Find where the given text appears and provide that cell's center as (x, y) coordinate. 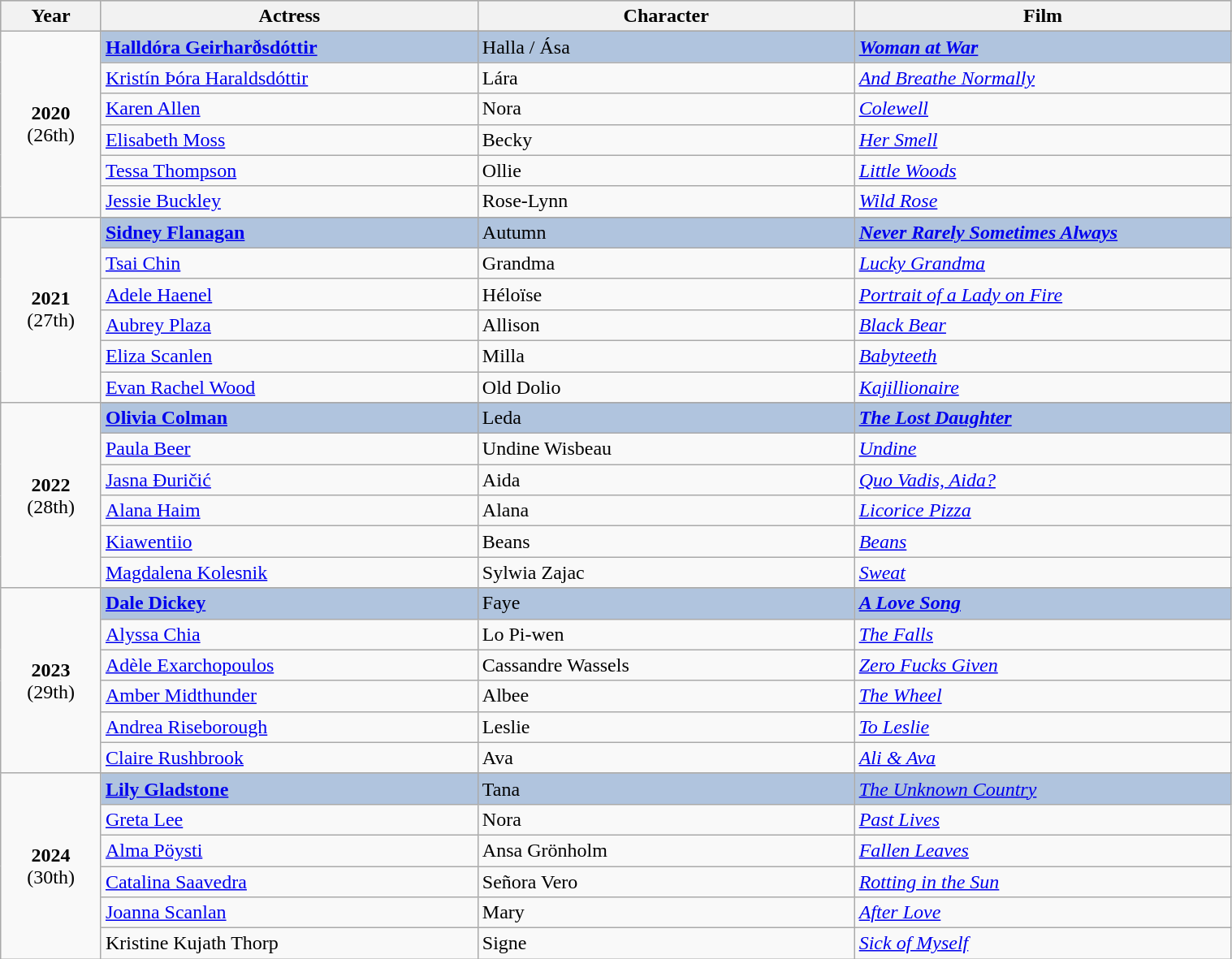
Film (1043, 16)
And Breathe Normally (1043, 78)
Leda (666, 418)
Dale Dickey (289, 603)
Kristín Þóra Haraldsdóttir (289, 78)
Evan Rachel Wood (289, 387)
Aida (666, 480)
Little Woods (1043, 171)
Colewell (1043, 109)
Woman at War (1043, 47)
Kiawentiio (289, 542)
Autumn (666, 232)
Albee (666, 696)
Tana (666, 788)
Catalina Saavedra (289, 881)
Magdalena Kolesnik (289, 572)
Sick of Myself (1043, 944)
Ali & Ava (1043, 758)
Andrea Riseborough (289, 727)
The Lost Daughter (1043, 418)
Her Smell (1043, 140)
Year (51, 16)
Elisabeth Moss (289, 140)
Alma Pöysti (289, 850)
Amber Midthunder (289, 696)
Sweat (1043, 572)
Rotting in the Sun (1043, 881)
Quo Vadis, Aida? (1043, 480)
Mary (666, 913)
Tsai Chin (289, 263)
Tessa Thompson (289, 171)
Alana Haim (289, 511)
Claire Rushbrook (289, 758)
To Leslie (1043, 727)
Rose-Lynn (666, 201)
Olivia Colman (289, 418)
Ollie (666, 171)
Halldóra Geirharðsdóttir (289, 47)
Jasna Đuričić (289, 480)
Never Rarely Sometimes Always (1043, 232)
Adèle Exarchopoulos (289, 665)
Sylwia Zajac (666, 572)
Halla / Ása (666, 47)
The Falls (1043, 634)
Character (666, 16)
Eliza Scanlen (289, 356)
2024(30th) (51, 866)
Undine Wisbeau (666, 449)
Lucky Grandma (1043, 263)
Joanna Scanlan (289, 913)
Lo Pi-wen (666, 634)
Becky (666, 140)
Lily Gladstone (289, 788)
Alana (666, 511)
Ava (666, 758)
Señora Vero (666, 881)
Kajillionaire (1043, 387)
2022(28th) (51, 495)
Kristine Kujath Thorp (289, 944)
Wild Rose (1043, 201)
Black Bear (1043, 325)
The Wheel (1043, 696)
Ansa Grönholm (666, 850)
2023(29th) (51, 680)
The Unknown Country (1043, 788)
Old Dolio (666, 387)
Héloïse (666, 294)
Cassandre Wassels (666, 665)
Portrait of a Lady on Fire (1043, 294)
Licorice Pizza (1043, 511)
Babyteeth (1043, 356)
After Love (1043, 913)
2021(27th) (51, 309)
Allison (666, 325)
Jessie Buckley (289, 201)
Signe (666, 944)
Zero Fucks Given (1043, 665)
Adele Haenel (289, 294)
Undine (1043, 449)
2020(26th) (51, 124)
Karen Allen (289, 109)
A Love Song (1043, 603)
Aubrey Plaza (289, 325)
Faye (666, 603)
Paula Beer (289, 449)
Lára (666, 78)
Greta Lee (289, 819)
Fallen Leaves (1043, 850)
Sidney Flanagan (289, 232)
Past Lives (1043, 819)
Actress (289, 16)
Leslie (666, 727)
Alyssa Chia (289, 634)
Grandma (666, 263)
Milla (666, 356)
